Identify which cell holds the provided text, then report its (x, y) central coordinate. 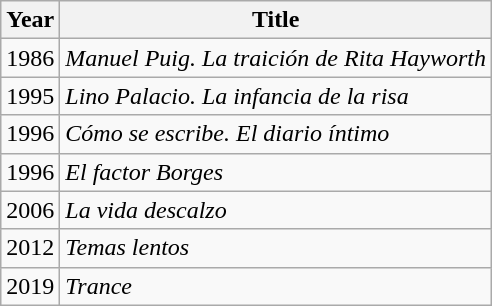
Manuel Puig. La traición de Rita Hayworth (276, 58)
2019 (30, 286)
2006 (30, 210)
Trance (276, 286)
1986 (30, 58)
Title (276, 20)
Cómo se escribe. El diario íntimo (276, 134)
La vida descalzo (276, 210)
Temas lentos (276, 248)
Year (30, 20)
2012 (30, 248)
Lino Palacio. La infancia de la risa (276, 96)
El factor Borges (276, 172)
1995 (30, 96)
